Return [x, y] of the center of cell containing provided text 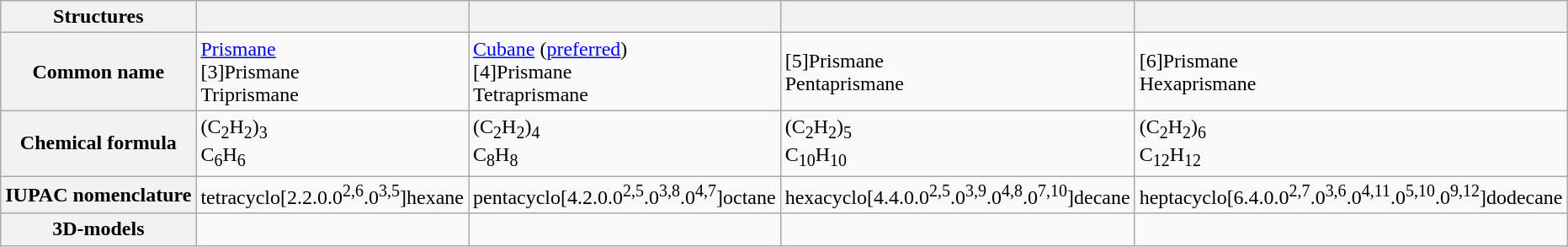
hexacyclo[4.4.0.02,5.03,9.04,8.07,10]decane [958, 194]
IUPAC nomenclature [98, 194]
[6]PrismaneHexaprismane [1351, 72]
Chemical formula [98, 143]
Prismane[3]PrismaneTriprismane [332, 72]
Structures [98, 17]
(C2H2)4C8H8 [625, 143]
(C2H2)6C12H12 [1351, 143]
[5]PrismanePentaprismane [958, 72]
heptacyclo[6.4.0.02,7.03,6.04,11.05,10.09,12]dodecane [1351, 194]
Cubane (preferred)[4]PrismaneTetraprismane [625, 72]
Common name [98, 72]
(C2H2)5C10H10 [958, 143]
3D-models [98, 229]
tetracyclo[2.2.0.02,6.03,5]hexane [332, 194]
pentacyclo[4.2.0.02,5.03,8.04,7]octane [625, 194]
(C2H2)3C6H6 [332, 143]
